Determine the (X, Y) coordinate at the center of the cell enclosing the given text.  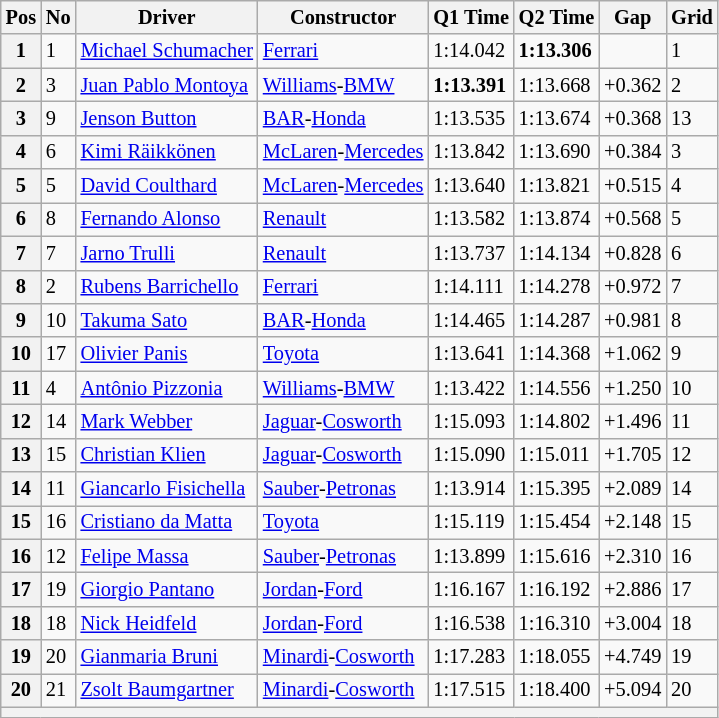
1:13.874 (556, 219)
Giancarlo Fisichella (167, 489)
1:17.283 (470, 657)
Pos (21, 17)
1:15.454 (556, 522)
+0.515 (632, 186)
Driver (167, 17)
Gianmaria Bruni (167, 657)
Olivier Panis (167, 354)
1:15.616 (556, 556)
1:14.111 (470, 287)
+2.148 (632, 522)
Zsolt Baumgartner (167, 690)
21 (58, 690)
+3.004 (632, 623)
+0.384 (632, 152)
Rubens Barrichello (167, 287)
Michael Schumacher (167, 51)
+0.972 (632, 287)
+0.362 (632, 85)
Mark Webber (167, 421)
+0.981 (632, 320)
+0.828 (632, 253)
Nick Heidfeld (167, 623)
1:14.465 (470, 320)
Felipe Massa (167, 556)
Kimi Räikkönen (167, 152)
+5.094 (632, 690)
+2.886 (632, 589)
No (58, 17)
Q1 Time (470, 17)
+0.568 (632, 219)
+0.368 (632, 118)
Cristiano da Matta (167, 522)
Christian Klien (167, 455)
1:13.668 (556, 85)
1:13.674 (556, 118)
+1.705 (632, 455)
1:18.400 (556, 690)
1:15.093 (470, 421)
1:14.287 (556, 320)
1:13.737 (470, 253)
1:14.278 (556, 287)
+1.062 (632, 354)
Jenson Button (167, 118)
1:13.422 (470, 388)
Fernando Alonso (167, 219)
1:16.167 (470, 589)
1:15.119 (470, 522)
1:17.515 (470, 690)
Q2 Time (556, 17)
Juan Pablo Montoya (167, 85)
1:13.842 (470, 152)
+2.310 (632, 556)
Constructor (343, 17)
1:16.538 (470, 623)
1:18.055 (556, 657)
+1.250 (632, 388)
1:15.090 (470, 455)
1:13.899 (470, 556)
1:14.042 (470, 51)
1:15.395 (556, 489)
1:13.821 (556, 186)
1:14.134 (556, 253)
1:14.802 (556, 421)
Antônio Pizzonia (167, 388)
+1.496 (632, 421)
1:13.391 (470, 85)
+2.089 (632, 489)
1:13.690 (556, 152)
Takuma Sato (167, 320)
1:13.582 (470, 219)
1:16.192 (556, 589)
Giorgio Pantano (167, 589)
+4.749 (632, 657)
1:15.011 (556, 455)
1:14.556 (556, 388)
Grid (692, 17)
1:14.368 (556, 354)
Gap (632, 17)
1:13.641 (470, 354)
1:13.914 (470, 489)
1:13.535 (470, 118)
1:13.640 (470, 186)
David Coulthard (167, 186)
1:16.310 (556, 623)
1:13.306 (556, 51)
Jarno Trulli (167, 253)
